Scan for the cell matching the given text and deliver its [x, y] coordinate at center. 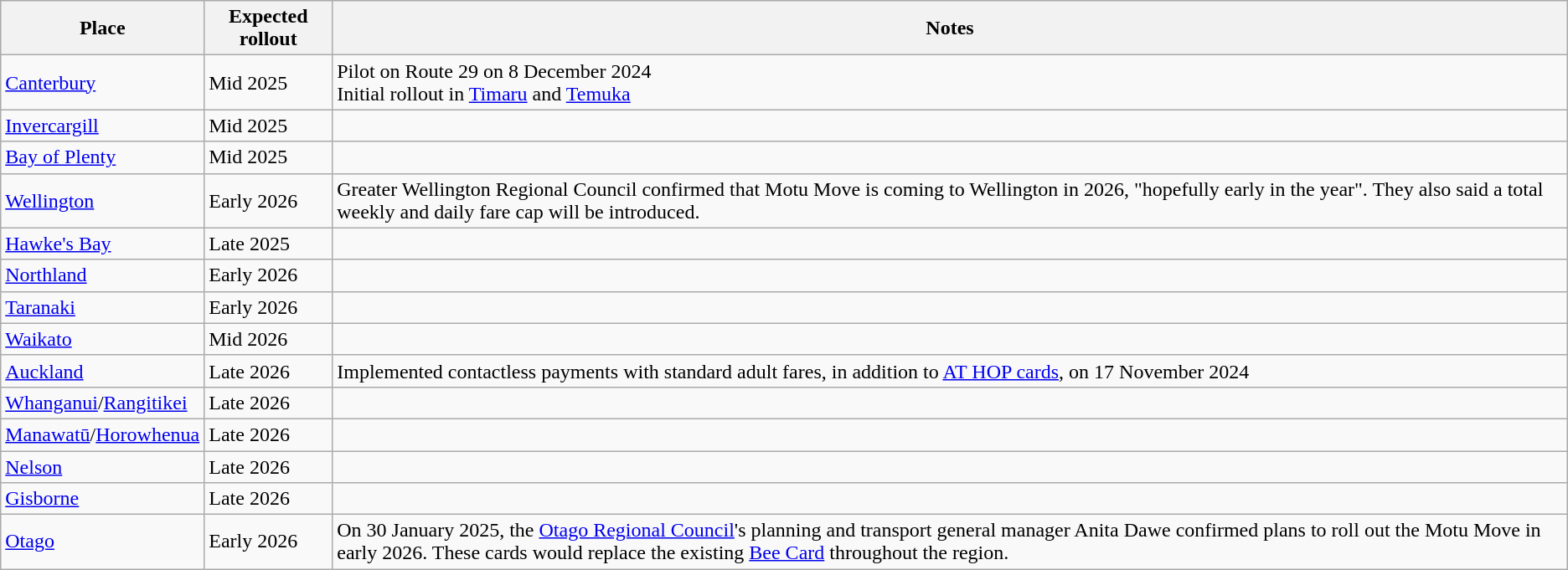
Bay of Plenty [102, 157]
Gisborne [102, 499]
Implemented contactless payments with standard adult fares, in addition to AT HOP cards, on 17 November 2024 [950, 371]
Nelson [102, 466]
Invercargill [102, 126]
Wellington [102, 201]
Hawke's Bay [102, 244]
Otago [102, 542]
Northland [102, 275]
Auckland [102, 371]
Waikato [102, 339]
Expected rollout [268, 28]
Whanganui/Rangitikei [102, 403]
Mid 2026 [268, 339]
Place [102, 28]
Taranaki [102, 307]
Manawatū/Horowhenua [102, 434]
Notes [950, 28]
Pilot on Route 29 on 8 December 2024Initial rollout in Timaru and Temuka [950, 82]
Late 2025 [268, 244]
Canterbury [102, 82]
